Extract the [X, Y] coordinate from the center of the cell holding the provided text.  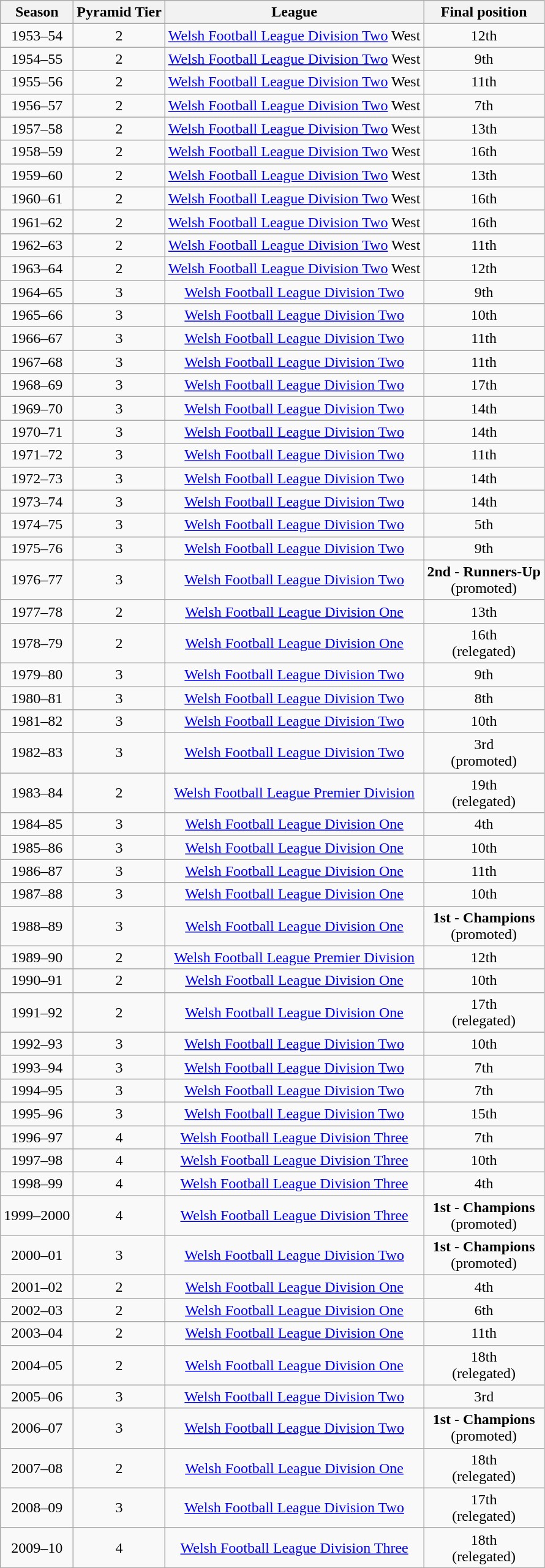
3rd(promoted) [484, 753]
1955–56 [37, 82]
1959–60 [37, 175]
Pyramid Tier [119, 12]
1976–77 [37, 579]
16th(relegated) [484, 643]
1984–85 [37, 824]
1989–90 [37, 957]
1999–2000 [37, 1215]
1966–67 [37, 339]
1962–63 [37, 245]
1967–68 [37, 362]
1953–54 [37, 36]
2005–06 [37, 1396]
1978–79 [37, 643]
1963–64 [37, 268]
1961–62 [37, 222]
League [294, 12]
5th [484, 525]
1975–76 [37, 548]
1996–97 [37, 1137]
2003–04 [37, 1333]
1973–74 [37, 502]
6th [484, 1310]
Final position [484, 12]
1958–59 [37, 152]
1971–72 [37, 455]
1985–86 [37, 848]
2008–09 [37, 1508]
2004–05 [37, 1365]
1964–65 [37, 292]
1994–95 [37, 1090]
1960–61 [37, 198]
1997–98 [37, 1161]
1983–84 [37, 793]
1970–71 [37, 432]
1986–87 [37, 871]
1991–92 [37, 1012]
1992–93 [37, 1044]
1995–96 [37, 1114]
1977–78 [37, 611]
2009–10 [37, 1547]
1972–73 [37, 478]
1998–99 [37, 1184]
2007–08 [37, 1468]
1981–82 [37, 722]
17th [484, 385]
1954–55 [37, 59]
1988–89 [37, 926]
1956–57 [37, 105]
Season [37, 12]
1969–70 [37, 409]
8th [484, 698]
3rd [484, 1396]
1965–66 [37, 315]
19th(relegated) [484, 793]
15th [484, 1114]
1990–91 [37, 981]
2nd - Runners-Up(promoted) [484, 579]
2001–02 [37, 1287]
1979–80 [37, 674]
2002–03 [37, 1310]
1987–88 [37, 894]
2000–01 [37, 1256]
2006–07 [37, 1428]
1993–94 [37, 1067]
1980–81 [37, 698]
1957–58 [37, 129]
1974–75 [37, 525]
1982–83 [37, 753]
1968–69 [37, 385]
